Extract the [X, Y] coordinate from the center of the cell holding the provided text.  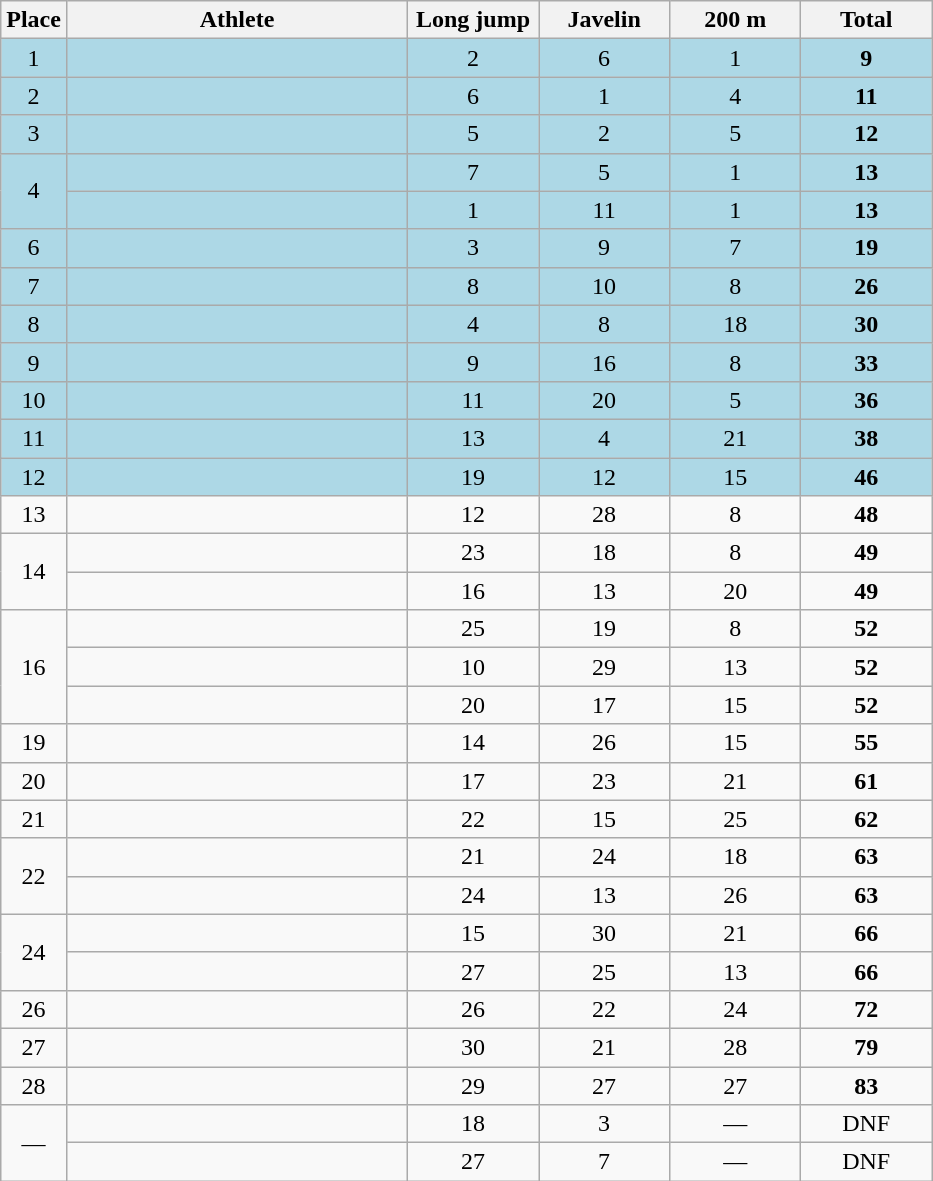
72 [866, 1009]
Total [866, 20]
Javelin [604, 20]
46 [866, 477]
Athlete [236, 20]
200 m [736, 20]
83 [866, 1085]
62 [866, 819]
55 [866, 743]
Long jump [474, 20]
38 [866, 438]
Place [34, 20]
33 [866, 362]
48 [866, 515]
36 [866, 400]
79 [866, 1047]
61 [866, 781]
